Return the (x, y) coordinate for the center point of the cell that contains the specified text.  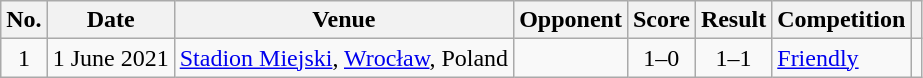
No. (24, 20)
Score (661, 20)
1–1 (733, 58)
Competition (842, 20)
Date (110, 20)
Result (733, 20)
1 (24, 58)
Opponent (571, 20)
Venue (344, 20)
Stadion Miejski, Wrocław, Poland (344, 58)
1–0 (661, 58)
1 June 2021 (110, 58)
Friendly (842, 58)
